From the cell containing the given text, extract its center point as (x, y) coordinate. 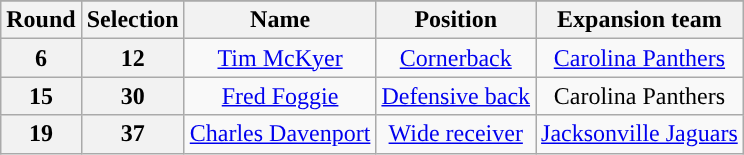
Defensive back (456, 96)
Round (41, 20)
Tim McKyer (280, 58)
15 (41, 96)
30 (132, 96)
Fred Foggie (280, 96)
Name (280, 20)
Expansion team (640, 20)
6 (41, 58)
Wide receiver (456, 134)
Position (456, 20)
12 (132, 58)
Cornerback (456, 58)
Charles Davenport (280, 134)
Jacksonville Jaguars (640, 134)
19 (41, 134)
Selection (132, 20)
37 (132, 134)
